Output the [x, y] coordinate of the center of the cell containing the given text.  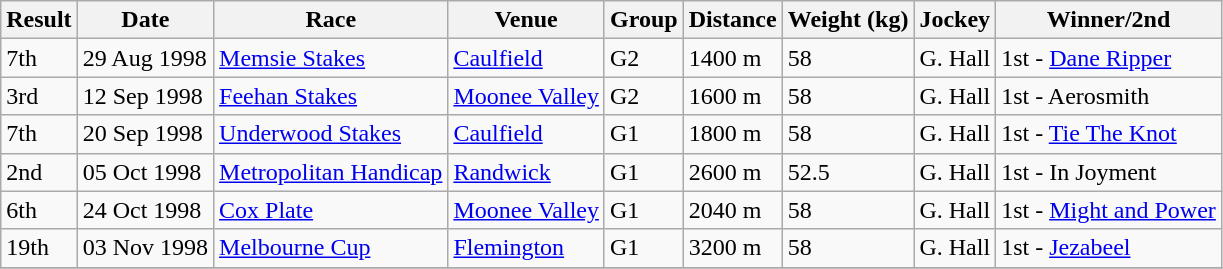
Result [39, 20]
2600 m [732, 172]
Venue [526, 20]
52.5 [848, 172]
Jockey [955, 20]
20 Sep 1998 [145, 134]
Memsie Stakes [331, 58]
3rd [39, 96]
1st - Tie The Knot [1109, 134]
2040 m [732, 210]
1st - Dane Ripper [1109, 58]
1400 m [732, 58]
3200 m [732, 248]
1st - Might and Power [1109, 210]
Flemington [526, 248]
1st - Jezabeel [1109, 248]
Race [331, 20]
29 Aug 1998 [145, 58]
Metropolitan Handicap [331, 172]
Randwick [526, 172]
Cox Plate [331, 210]
Weight (kg) [848, 20]
19th [39, 248]
2nd [39, 172]
Group [644, 20]
1st - In Joyment [1109, 172]
05 Oct 1998 [145, 172]
12 Sep 1998 [145, 96]
Winner/2nd [1109, 20]
6th [39, 210]
1600 m [732, 96]
Feehan Stakes [331, 96]
24 Oct 1998 [145, 210]
1st - Aerosmith [1109, 96]
Melbourne Cup [331, 248]
Distance [732, 20]
03 Nov 1998 [145, 248]
1800 m [732, 134]
Underwood Stakes [331, 134]
Date [145, 20]
